Extract the (X, Y) coordinate from the center of the cell holding the provided text.  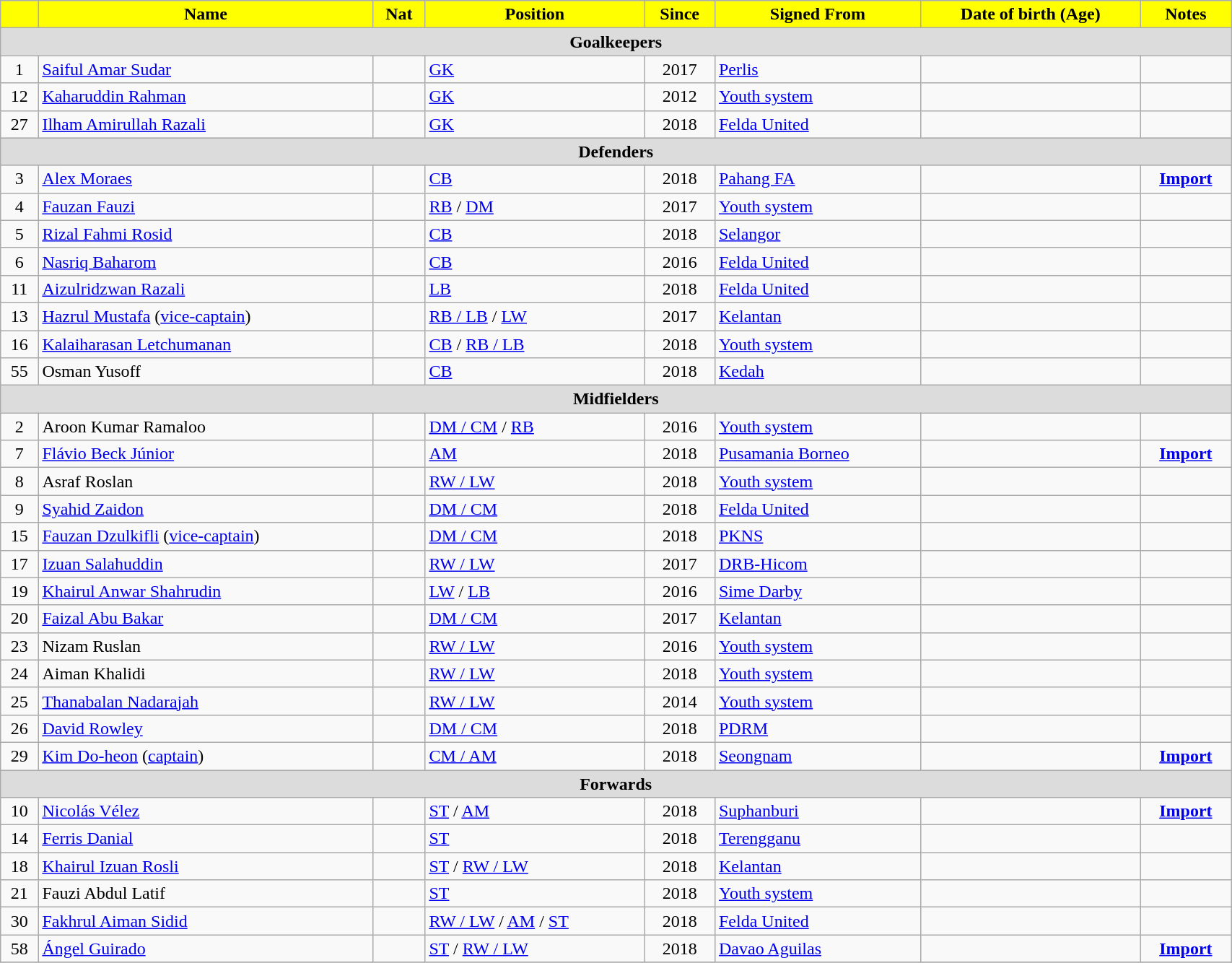
Kaharuddin Rahman (206, 97)
Terengganu (817, 839)
13 (19, 316)
14 (19, 839)
5 (19, 234)
Kedah (817, 372)
2 (19, 427)
7 (19, 454)
15 (19, 536)
Nasriq Baharom (206, 261)
Alex Moraes (206, 179)
Midfielders (616, 399)
12 (19, 97)
9 (19, 509)
Perlis (817, 69)
Seongnam (817, 756)
LW / LB (535, 591)
Aiman Khalidi (206, 674)
CB / RB / LB (535, 344)
Since (680, 14)
DRB-Hicom (817, 564)
Thanabalan Nadarajah (206, 701)
3 (19, 179)
Aroon Kumar Ramaloo (206, 427)
Flávio Beck Júnior (206, 454)
Forwards (616, 783)
4 (19, 206)
8 (19, 481)
Position (535, 14)
25 (19, 701)
CM / AM (535, 756)
Fauzi Abdul Latif (206, 894)
Date of birth (Age) (1031, 14)
RB / DM (535, 206)
20 (19, 619)
Notes (1186, 14)
Nat (399, 14)
Signed From (817, 14)
LB (535, 289)
Khairul Izuan Rosli (206, 866)
ST / AM (535, 811)
23 (19, 646)
Izuan Salahuddin (206, 564)
Davao Aguilas (817, 949)
55 (19, 372)
11 (19, 289)
PDRM (817, 728)
Fauzan Dzulkifli (vice-captain) (206, 536)
Ángel Guirado (206, 949)
21 (19, 894)
Pahang FA (817, 179)
Osman Yusoff (206, 372)
58 (19, 949)
Suphanburi (817, 811)
Defenders (616, 152)
RB / LB / LW (535, 316)
24 (19, 674)
17 (19, 564)
Aizulridzwan Razali (206, 289)
PKNS (817, 536)
29 (19, 756)
Selangor (817, 234)
1 (19, 69)
Khairul Anwar Shahrudin (206, 591)
Name (206, 14)
David Rowley (206, 728)
10 (19, 811)
Saiful Amar Sudar (206, 69)
2012 (680, 97)
Nicolás Vélez (206, 811)
19 (19, 591)
Syahid Zaidon (206, 509)
Ilham Amirullah Razali (206, 124)
Kalaiharasan Letchumanan (206, 344)
27 (19, 124)
Pusamania Borneo (817, 454)
6 (19, 261)
Hazrul Mustafa (vice-captain) (206, 316)
Fauzan Fauzi (206, 206)
RW / LW / AM / ST (535, 921)
16 (19, 344)
Asraf Roslan (206, 481)
Faizal Abu Bakar (206, 619)
Sime Darby (817, 591)
AM (535, 454)
Rizal Fahmi Rosid (206, 234)
DM / CM / RB (535, 427)
Nizam Ruslan (206, 646)
Ferris Danial (206, 839)
Fakhrul Aiman Sidid (206, 921)
18 (19, 866)
Kim Do-heon (captain) (206, 756)
30 (19, 921)
2014 (680, 701)
26 (19, 728)
Goalkeepers (616, 42)
